For the text-containing cell, return its midpoint in (x, y) coordinate format. 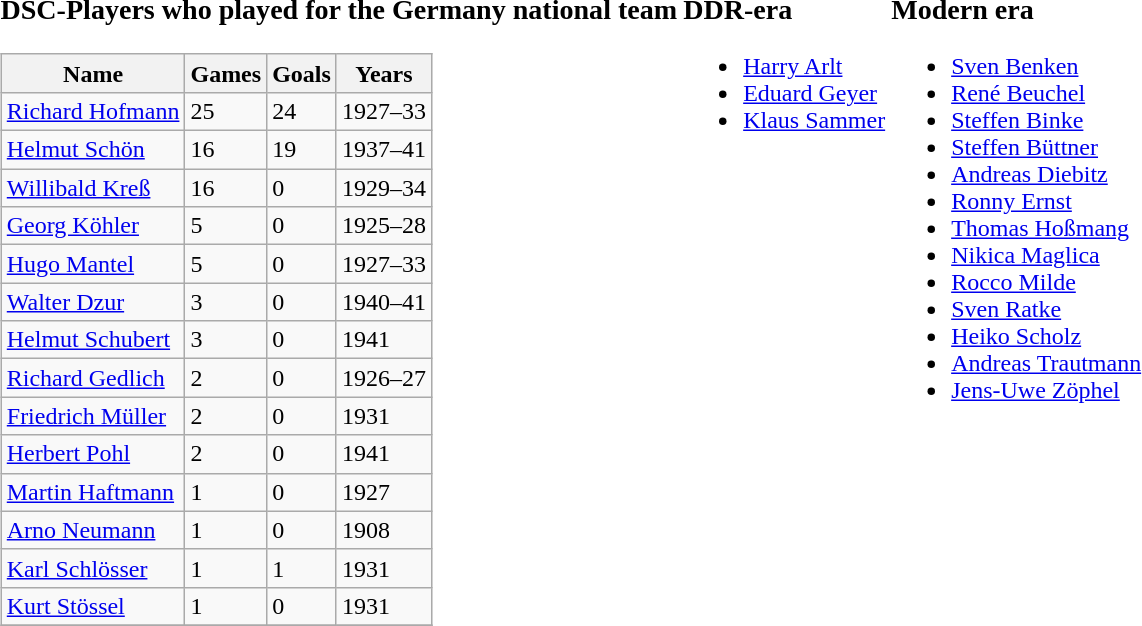
1929–34 (384, 188)
Hugo Mantel (93, 264)
Years (384, 73)
1925–28 (384, 226)
Arno Neumann (93, 530)
1927 (384, 492)
Friedrich Müller (93, 416)
Kurt Stössel (93, 606)
Karl Schlösser (93, 568)
Richard Gedlich (93, 378)
1908 (384, 530)
19 (302, 150)
Herbert Pohl (93, 454)
Richard Hofmann (93, 111)
Helmut Schön (93, 150)
1937–41 (384, 150)
1940–41 (384, 302)
Goals (302, 73)
Martin Haftmann (93, 492)
25 (226, 111)
Georg Köhler (93, 226)
24 (302, 111)
Helmut Schubert (93, 340)
Willibald Kreß (93, 188)
1926–27 (384, 378)
Games (226, 73)
Walter Dzur (93, 302)
Name (93, 73)
